From the cell containing the given text, extract its center point as (x, y) coordinate. 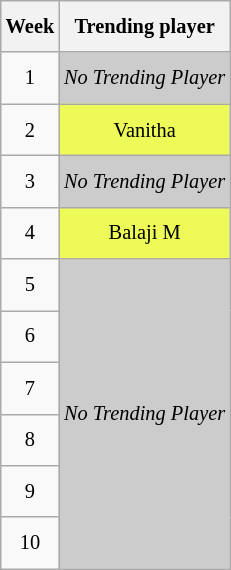
Trending player (144, 26)
10 (30, 543)
2 (30, 130)
1 (30, 78)
5 (30, 285)
8 (30, 440)
Vanitha (144, 130)
7 (30, 388)
9 (30, 491)
Balaji M (144, 233)
4 (30, 233)
Week (30, 26)
3 (30, 181)
6 (30, 336)
